Return [x, y] of the center of cell containing provided text 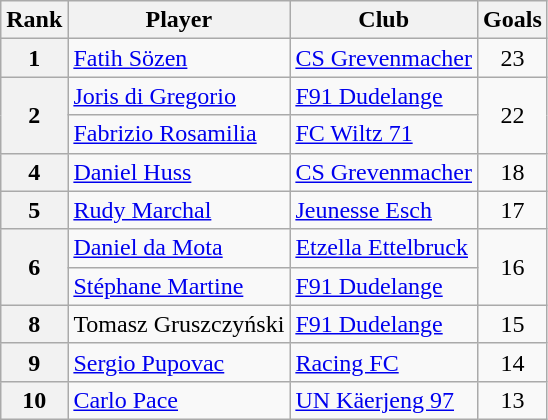
Etzella Ettelbruck [384, 248]
Player [179, 20]
6 [34, 267]
Stéphane Martine [179, 286]
10 [34, 400]
Rudy Marchal [179, 210]
2 [34, 115]
16 [513, 267]
5 [34, 210]
22 [513, 115]
15 [513, 324]
1 [34, 58]
14 [513, 362]
17 [513, 210]
Daniel Huss [179, 172]
Fabrizio Rosamilia [179, 134]
Daniel da Mota [179, 248]
Fatih Sözen [179, 58]
Sergio Pupovac [179, 362]
Club [384, 20]
Carlo Pace [179, 400]
Goals [513, 20]
UN Käerjeng 97 [384, 400]
9 [34, 362]
13 [513, 400]
23 [513, 58]
Jeunesse Esch [384, 210]
Racing FC [384, 362]
Joris di Gregorio [179, 96]
Tomasz Gruszczyński [179, 324]
4 [34, 172]
Rank [34, 20]
18 [513, 172]
8 [34, 324]
FC Wiltz 71 [384, 134]
